Capture the cell that displays the provided text and extract its [X, Y] central coordinate. 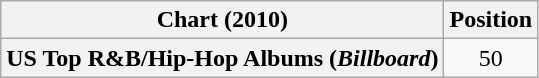
US Top R&B/Hip-Hop Albums (Billboard) [222, 58]
Chart (2010) [222, 20]
50 [491, 58]
Position [491, 20]
